Determine the (x, y) coordinate at the center of the cell enclosing the given text.  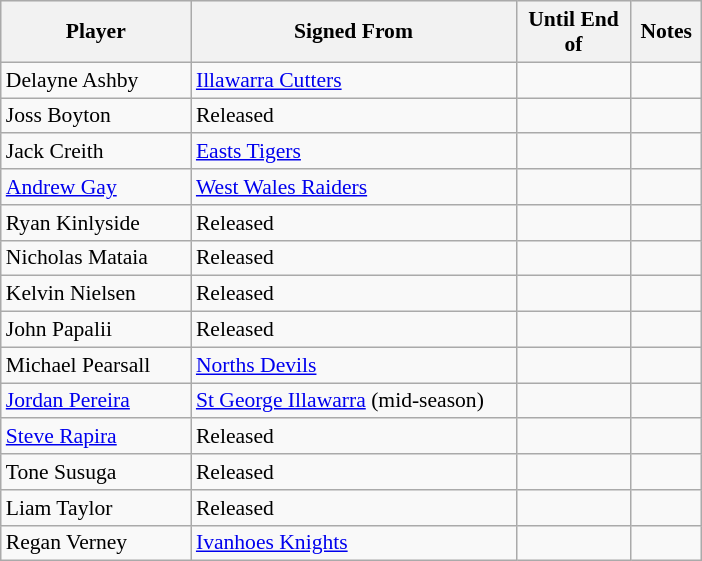
John Papalii (96, 330)
Illawarra Cutters (354, 80)
Easts Tigers (354, 152)
West Wales Raiders (354, 187)
Steve Rapira (96, 437)
St George Illawarra (mid-season) (354, 401)
Signed From (354, 32)
Player (96, 32)
Tone Susuga (96, 472)
Michael Pearsall (96, 365)
Ryan Kinlyside (96, 223)
Ivanhoes Knights (354, 543)
Norths Devils (354, 365)
Notes (666, 32)
Andrew Gay (96, 187)
Nicholas Mataia (96, 258)
Delayne Ashby (96, 80)
Jordan Pereira (96, 401)
Kelvin Nielsen (96, 294)
Joss Boyton (96, 116)
Liam Taylor (96, 508)
Jack Creith (96, 152)
Until End of (574, 32)
Regan Verney (96, 543)
